Return [X, Y] of the center of cell containing provided text 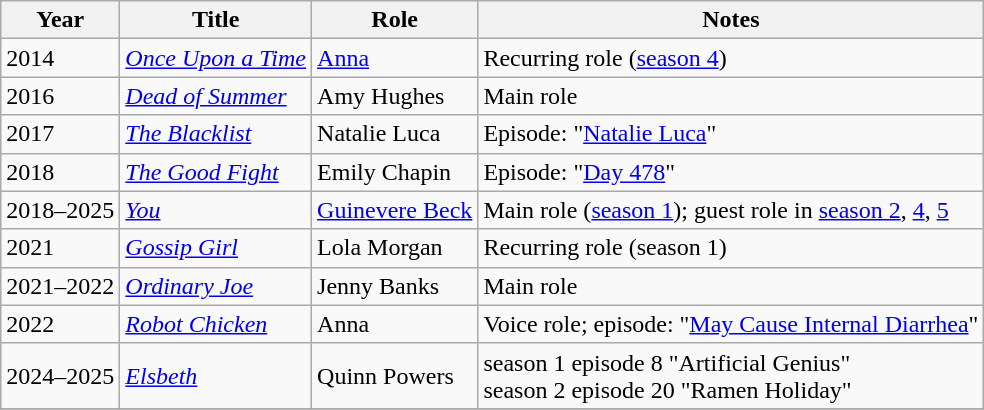
Episode: "Day 478" [731, 172]
Quinn Powers [395, 376]
Notes [731, 20]
2021–2022 [60, 286]
Robot Chicken [216, 324]
Title [216, 20]
Main role (season 1); guest role in season 2, 4, 5 [731, 210]
season 1 episode 8 "Artificial Genius"season 2 episode 20 "Ramen Holiday" [731, 376]
Dead of Summer [216, 96]
Recurring role (season 1) [731, 248]
2017 [60, 134]
Recurring role (season 4) [731, 58]
The Good Fight [216, 172]
Amy Hughes [395, 96]
2024–2025 [60, 376]
You [216, 210]
Jenny Banks [395, 286]
2022 [60, 324]
Emily Chapin [395, 172]
2016 [60, 96]
Elsbeth [216, 376]
Gossip Girl [216, 248]
Role [395, 20]
Guinevere Beck [395, 210]
Episode: "Natalie Luca" [731, 134]
The Blacklist [216, 134]
2014 [60, 58]
2018 [60, 172]
Year [60, 20]
Lola Morgan [395, 248]
2018–2025 [60, 210]
Once Upon a Time [216, 58]
Ordinary Joe [216, 286]
2021 [60, 248]
Natalie Luca [395, 134]
Voice role; episode: "May Cause Internal Diarrhea" [731, 324]
